Identify which cell holds the provided text, then report its [x, y] central coordinate. 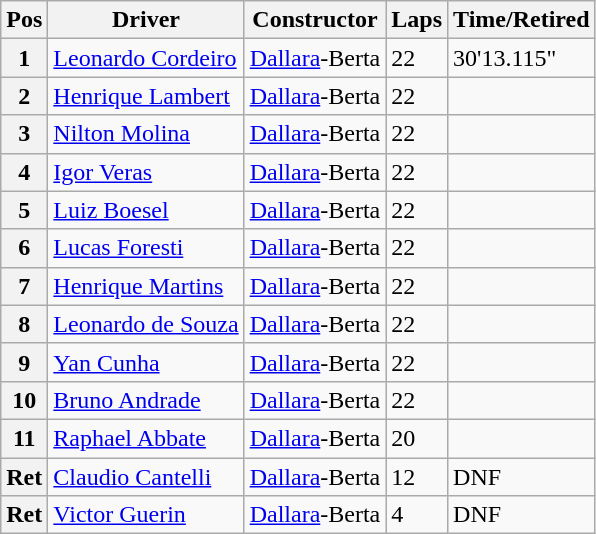
20 [417, 438]
8 [24, 324]
Leonardo Cordeiro [146, 58]
Laps [417, 20]
12 [417, 477]
Luiz Boesel [146, 210]
6 [24, 248]
3 [24, 134]
Raphael Abbate [146, 438]
Nilton Molina [146, 134]
30'13.115" [522, 58]
Yan Cunha [146, 362]
Victor Guerin [146, 515]
9 [24, 362]
Igor Veras [146, 172]
2 [24, 96]
1 [24, 58]
Henrique Lambert [146, 96]
7 [24, 286]
10 [24, 400]
Henrique Martins [146, 286]
Driver [146, 20]
5 [24, 210]
Claudio Cantelli [146, 477]
11 [24, 438]
Leonardo de Souza [146, 324]
Time/Retired [522, 20]
Pos [24, 20]
Bruno Andrade [146, 400]
Lucas Foresti [146, 248]
Constructor [315, 20]
